Extract the [x, y] coordinate from the center of the cell holding the provided text.  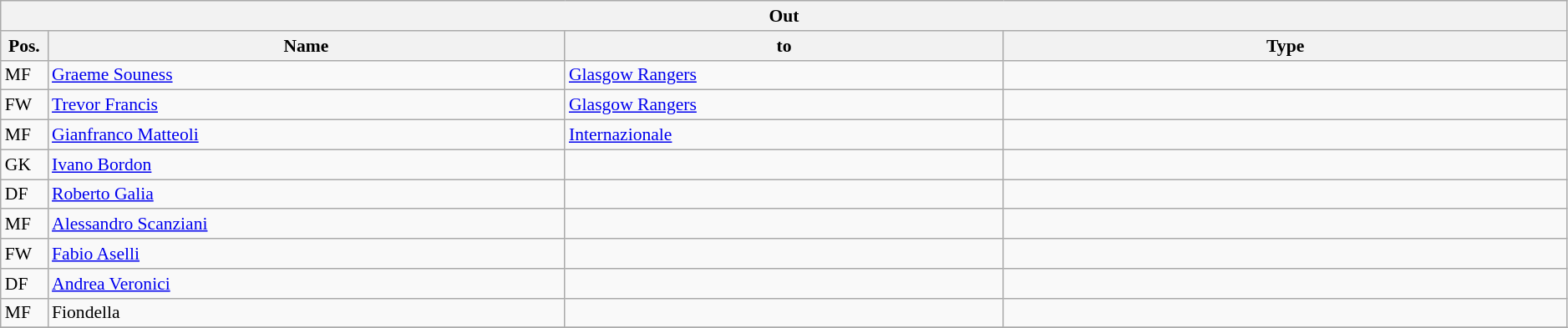
Type [1285, 46]
Andrea Veronici [306, 284]
Ivano Bordon [306, 164]
Graeme Souness [306, 75]
Fiondella [306, 313]
Roberto Galia [306, 194]
Out [784, 16]
Name [306, 46]
GK [24, 164]
Pos. [24, 46]
Internazionale [784, 135]
Alessandro Scanziani [306, 225]
Trevor Francis [306, 105]
to [784, 46]
Fabio Aselli [306, 254]
Gianfranco Matteoli [306, 135]
